For the text-containing cell, return its midpoint in (X, Y) coordinate format. 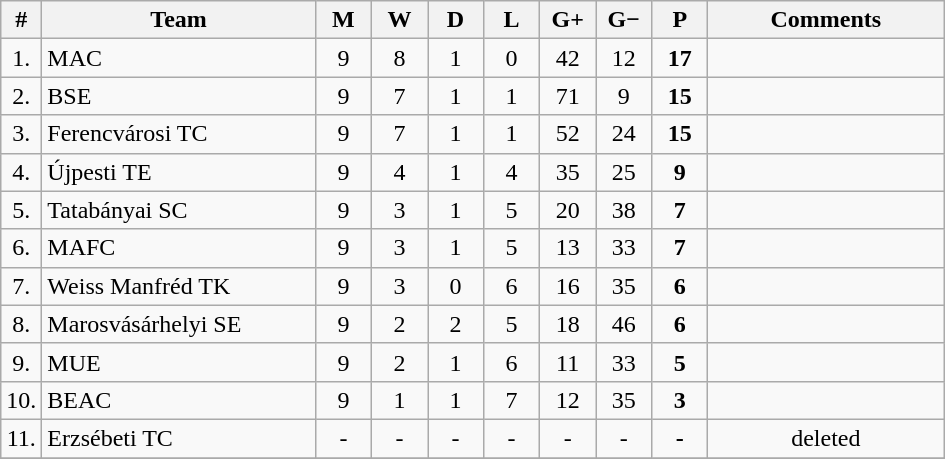
2. (22, 96)
D (456, 20)
P (680, 20)
46 (624, 324)
Marosvásárhelyi SE (179, 324)
3. (22, 134)
8. (22, 324)
G− (624, 20)
8 (399, 58)
1. (22, 58)
11. (22, 438)
7. (22, 286)
Erzsébeti TC (179, 438)
16 (568, 286)
38 (624, 210)
Comments (826, 20)
MAC (179, 58)
Ferencvárosi TC (179, 134)
M (343, 20)
24 (624, 134)
L (512, 20)
6. (22, 248)
# (22, 20)
MUE (179, 362)
W (399, 20)
42 (568, 58)
13 (568, 248)
4. (22, 172)
18 (568, 324)
Újpesti TE (179, 172)
25 (624, 172)
10. (22, 400)
deleted (826, 438)
Tatabányai SC (179, 210)
9. (22, 362)
Team (179, 20)
BSE (179, 96)
11 (568, 362)
Weiss Manfréd TK (179, 286)
71 (568, 96)
BEAC (179, 400)
5. (22, 210)
17 (680, 58)
G+ (568, 20)
20 (568, 210)
52 (568, 134)
MAFC (179, 248)
